Detect which cell encompasses the target text, then output its (X, Y) center coordinate. 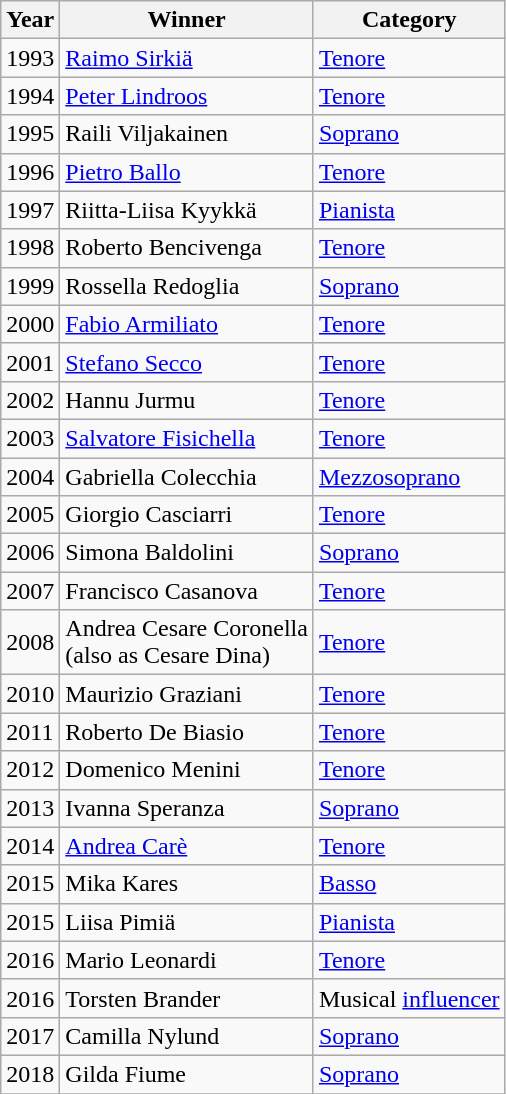
2013 (30, 808)
2007 (30, 591)
Basso (409, 884)
Year (30, 20)
Rossella Redoglia (187, 286)
2002 (30, 400)
2001 (30, 362)
Mika Kares (187, 884)
Simona Baldolini (187, 553)
Peter Lindroos (187, 96)
2018 (30, 1074)
Riitta-Liisa Kyykkä (187, 210)
2008 (30, 642)
Liisa Pimiä (187, 922)
2014 (30, 846)
Francisco Casanova (187, 591)
2011 (30, 732)
Fabio Armiliato (187, 324)
1995 (30, 134)
Raili Viljakainen (187, 134)
Mario Leonardi (187, 960)
Torsten Brander (187, 998)
2006 (30, 553)
1994 (30, 96)
Andrea Carè (187, 846)
Camilla Nylund (187, 1036)
Musical influencer (409, 998)
2010 (30, 694)
Roberto De Biasio (187, 732)
2003 (30, 438)
Category (409, 20)
Roberto Bencivenga (187, 248)
Salvatore Fisichella (187, 438)
Ivanna Speranza (187, 808)
2017 (30, 1036)
2012 (30, 770)
2005 (30, 515)
2000 (30, 324)
Stefano Secco (187, 362)
Pietro Ballo (187, 172)
1998 (30, 248)
Gabriella Colecchia (187, 477)
1999 (30, 286)
Raimo Sirkiä (187, 58)
Mezzosoprano (409, 477)
Andrea Cesare Coronella(also as Cesare Dina) (187, 642)
Maurizio Graziani (187, 694)
Hannu Jurmu (187, 400)
1996 (30, 172)
2004 (30, 477)
Gilda Fiume (187, 1074)
Giorgio Casciarri (187, 515)
1997 (30, 210)
Domenico Menini (187, 770)
Winner (187, 20)
1993 (30, 58)
